Output the (X, Y) coordinate of the center of the cell containing the given text.  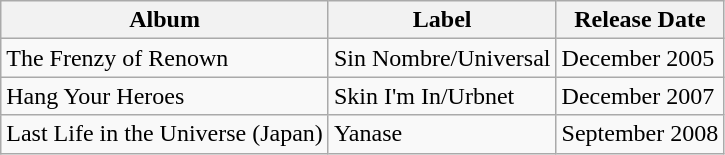
Release Date (640, 20)
September 2008 (640, 134)
December 2005 (640, 58)
Last Life in the Universe (Japan) (165, 134)
Yanase (442, 134)
December 2007 (640, 96)
Label (442, 20)
Sin Nombre/Universal (442, 58)
Hang Your Heroes (165, 96)
Skin I'm In/Urbnet (442, 96)
Album (165, 20)
The Frenzy of Renown (165, 58)
